Pinpoint the cell where the given text exists, returning its [x, y] midpoint coordinate. 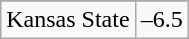
–6.5 [162, 20]
Kansas State [68, 20]
